Return the (X, Y) coordinate for the center point of the cell that contains the specified text.  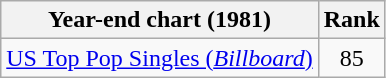
Year-end chart (1981) (160, 20)
US Top Pop Singles (Billboard) (160, 58)
85 (352, 58)
Rank (352, 20)
